Locate the cell with the specified text and output its [x, y] center coordinate. 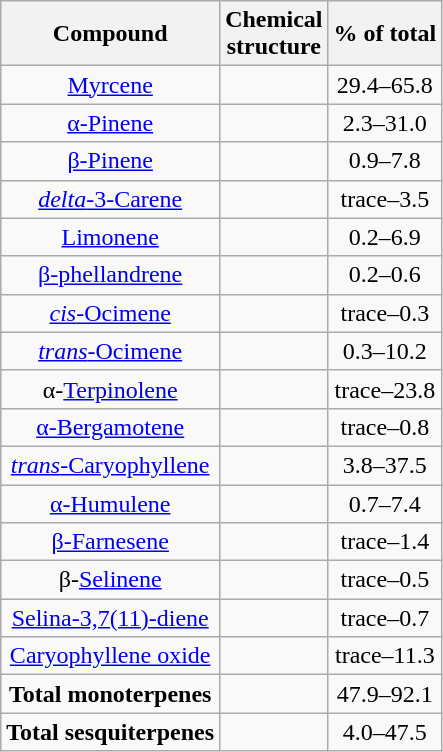
delta-3-Carene [110, 199]
0.3–10.2 [385, 351]
Total sesquiterpenes [110, 732]
% of total [385, 34]
α-Pinene [110, 123]
trace–11.3 [385, 656]
trace–0.3 [385, 313]
2.3–31.0 [385, 123]
29.4–65.8 [385, 85]
β-phellandrene [110, 275]
α-Humulene [110, 503]
α-Terpinolene [110, 389]
0.2–6.9 [385, 237]
β-Pinene [110, 161]
Chemicalstructure [274, 34]
α-Bergamotene [110, 427]
0.2–0.6 [385, 275]
3.8–37.5 [385, 465]
Compound [110, 34]
47.9–92.1 [385, 694]
trans-Caryophyllene [110, 465]
trace–3.5 [385, 199]
trace–0.7 [385, 618]
Selina-3,7(11)-diene [110, 618]
Total monoterpenes [110, 694]
Limonene [110, 237]
cis-Ocimene [110, 313]
trans-Ocimene [110, 351]
β-Selinene [110, 580]
trace–23.8 [385, 389]
trace–1.4 [385, 542]
Caryophyllene oxide [110, 656]
4.0–47.5 [385, 732]
trace–0.8 [385, 427]
0.7–7.4 [385, 503]
β-Farnesene [110, 542]
Myrcene [110, 85]
trace–0.5 [385, 580]
0.9–7.8 [385, 161]
